Determine the [X, Y] coordinate at the center of the cell enclosing the given text.  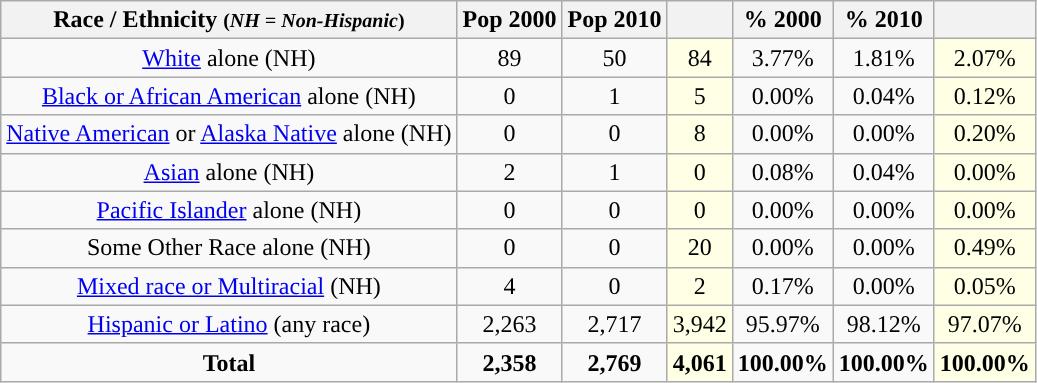
Pacific Islander alone (NH) [229, 210]
97.07% [984, 324]
20 [700, 248]
Native American or Alaska Native alone (NH) [229, 134]
98.12% [884, 324]
2,263 [510, 324]
Total [229, 362]
Pop 2010 [614, 20]
% 2010 [884, 20]
0.20% [984, 134]
1.81% [884, 58]
8 [700, 134]
84 [700, 58]
0.49% [984, 248]
Some Other Race alone (NH) [229, 248]
4,061 [700, 362]
89 [510, 58]
50 [614, 58]
Mixed race or Multiracial (NH) [229, 286]
White alone (NH) [229, 58]
2,717 [614, 324]
3,942 [700, 324]
Asian alone (NH) [229, 172]
2,358 [510, 362]
Race / Ethnicity (NH = Non-Hispanic) [229, 20]
% 2000 [782, 20]
5 [700, 96]
3.77% [782, 58]
Pop 2000 [510, 20]
Black or African American alone (NH) [229, 96]
0.05% [984, 286]
0.08% [782, 172]
0.12% [984, 96]
95.97% [782, 324]
2.07% [984, 58]
2,769 [614, 362]
0.17% [782, 286]
4 [510, 286]
Hispanic or Latino (any race) [229, 324]
